Scan for the cell matching the given text and deliver its (x, y) coordinate at center. 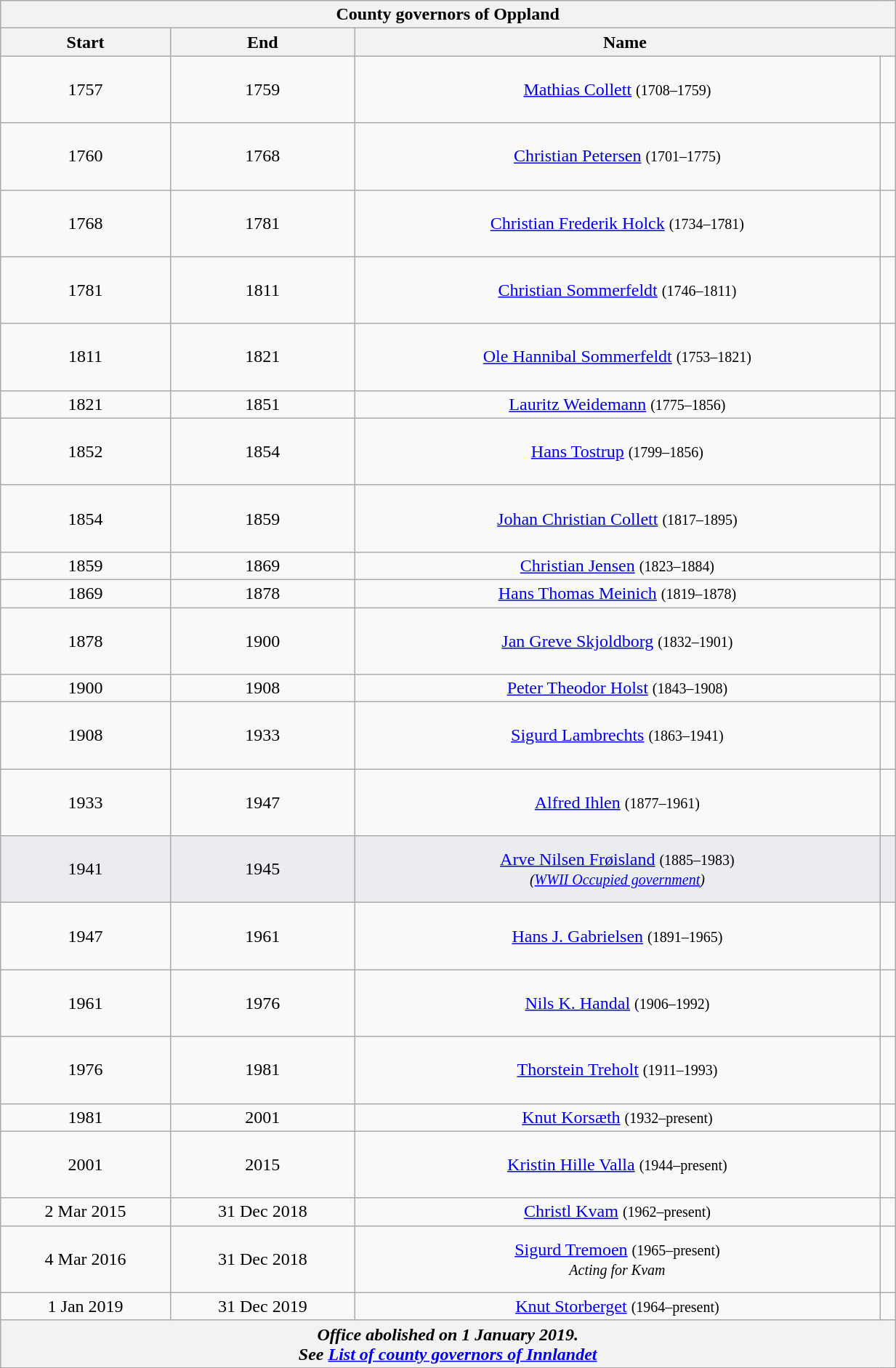
Alfred Ihlen (1877–1961) (617, 802)
Nils K. Handal (1906–1992) (617, 1003)
1 Jan 2019 (86, 1306)
Christian Jensen (1823–1884) (617, 566)
Arve Nilsen Frøisland (1885–1983)(WWII Occupied government) (617, 869)
1852 (86, 451)
County governors of Oppland (448, 15)
1757 (86, 89)
Christian Sommerfeldt (1746–1811) (617, 290)
Kristin Hille Valla (1944–present) (617, 1164)
End (262, 42)
Office abolished on 1 January 2019.See List of county governors of Innlandet (448, 1343)
2015 (262, 1164)
1760 (86, 156)
Johan Christian Collett (1817–1895) (617, 518)
Hans Tostrup (1799–1856) (617, 451)
Sigurd Lambrechts (1863–1941) (617, 736)
Lauritz Weidemann (1775–1856) (617, 404)
1941 (86, 869)
Knut Storberget (1964–present) (617, 1306)
Christian Petersen (1701–1775) (617, 156)
Christl Kvam (1962–present) (617, 1212)
Mathias Collett (1708–1759) (617, 89)
Ole Hannibal Sommerfeldt (1753–1821) (617, 357)
1759 (262, 89)
Start (86, 42)
Hans Thomas Meinich (1819–1878) (617, 593)
Knut Korsæth (1932–present) (617, 1117)
Peter Theodor Holst (1843–1908) (617, 688)
Sigurd Tremoen (1965–present)Acting for Kvam (617, 1259)
2 Mar 2015 (86, 1212)
Thorstein Treholt (1911–1993) (617, 1070)
1945 (262, 869)
Hans J. Gabrielsen (1891–1965) (617, 936)
31 Dec 2019 (262, 1306)
Name (625, 42)
1851 (262, 404)
Christian Frederik Holck (1734–1781) (617, 223)
4 Mar 2016 (86, 1259)
Jan Greve Skjoldborg (1832–1901) (617, 641)
